Find where the given text appears and provide that cell's center as (X, Y) coordinate. 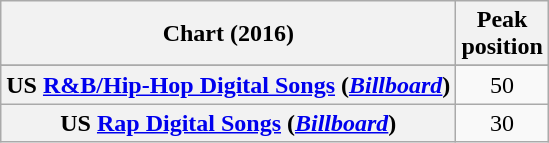
Peakposition (502, 34)
US R&B/Hip-Hop Digital Songs (Billboard) (228, 85)
30 (502, 123)
US Rap Digital Songs (Billboard) (228, 123)
Chart (2016) (228, 34)
50 (502, 85)
